Locate the cell with the specified text and output its [X, Y] center coordinate. 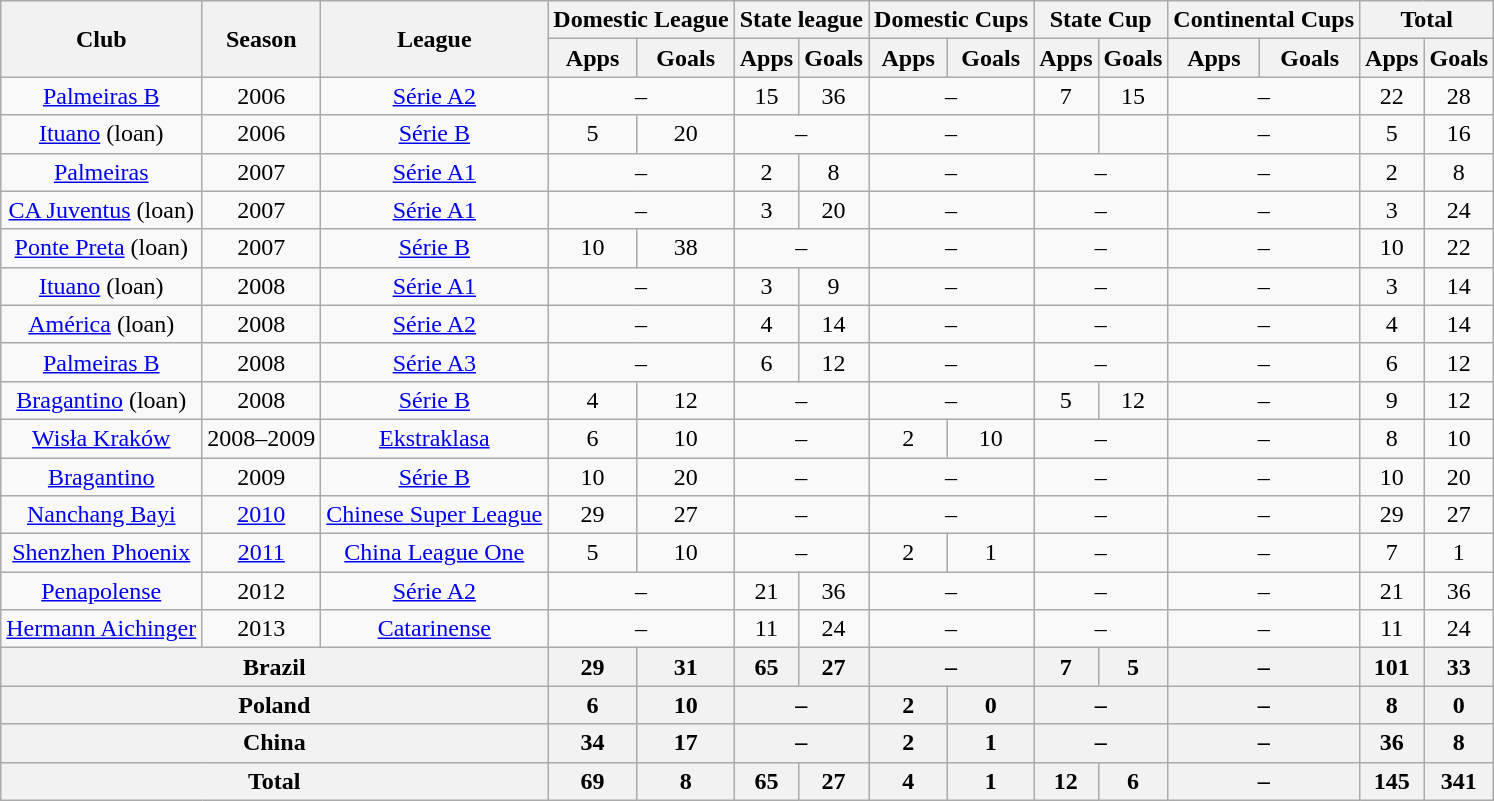
341 [1459, 781]
Club [102, 39]
Poland [274, 705]
Nanchang Bayi [102, 515]
17 [686, 743]
Brazil [274, 667]
2008–2009 [262, 438]
Wisła Kraków [102, 438]
Continental Cups [1264, 20]
33 [1459, 667]
Hermann Aichinger [102, 629]
China [274, 743]
Season [262, 39]
Bragantino (loan) [102, 400]
145 [1392, 781]
Domestic Cups [952, 20]
América (loan) [102, 324]
Série A3 [434, 362]
2011 [262, 553]
League [434, 39]
2012 [262, 591]
Ponte Preta (loan) [102, 248]
Shenzhen Phoenix [102, 553]
31 [686, 667]
69 [592, 781]
Ekstraklasa [434, 438]
State league [801, 20]
Domestic League [641, 20]
34 [592, 743]
State Cup [1101, 20]
2009 [262, 477]
38 [686, 248]
CA Juventus (loan) [102, 210]
Catarinense [434, 629]
16 [1459, 134]
Chinese Super League [434, 515]
China League One [434, 553]
2013 [262, 629]
Palmeiras [102, 172]
28 [1459, 96]
Bragantino [102, 477]
2010 [262, 515]
Penapolense [102, 591]
101 [1392, 667]
